Output the [x, y] coordinate of the center of the cell containing the given text.  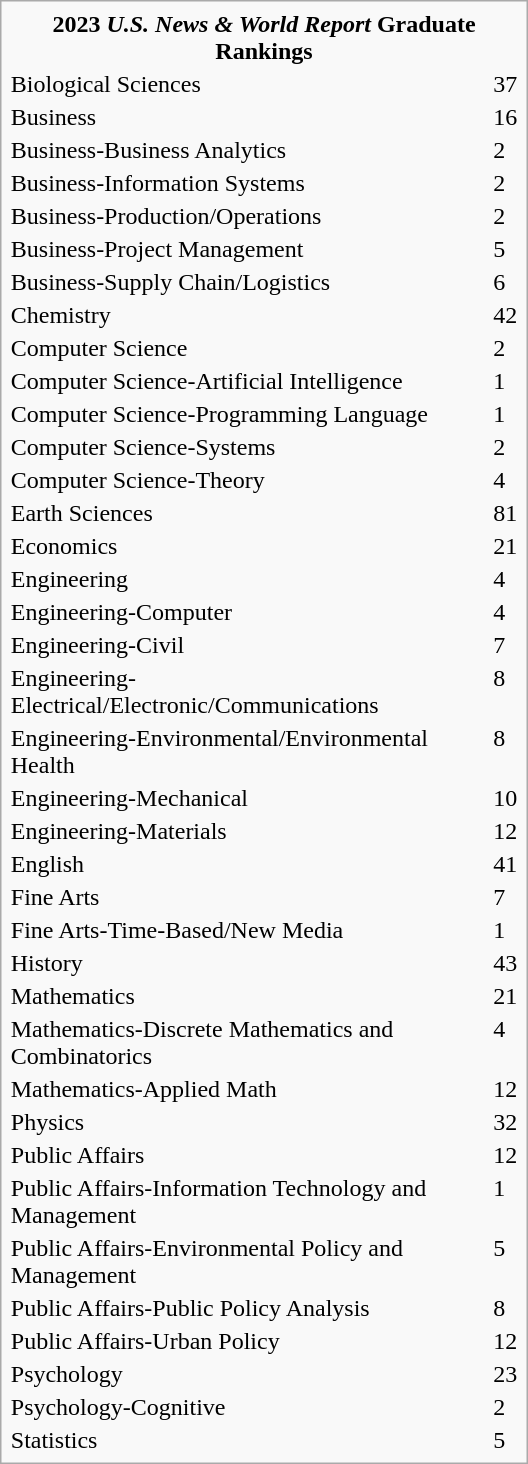
Business-Production/Operations [248, 216]
Fine Arts-Time-Based/New Media [248, 930]
6 [506, 282]
Business-Business Analytics [248, 150]
10 [506, 798]
42 [506, 315]
Computer Science-Programming Language [248, 414]
Mathematics-Applied Math [248, 1089]
Fine Arts [248, 897]
Computer Science [248, 348]
Public Affairs-Urban Policy [248, 1341]
Earth Sciences [248, 513]
Business-Project Management [248, 249]
Biological Sciences [248, 84]
English [248, 864]
Psychology [248, 1374]
Mathematics [248, 996]
Business-Supply Chain/Logistics [248, 282]
Engineering [248, 579]
Engineering-Mechanical [248, 798]
Computer Science-Artificial Intelligence [248, 381]
Business-Information Systems [248, 183]
16 [506, 117]
Public Affairs-Public Policy Analysis [248, 1308]
Computer Science-Theory [248, 480]
32 [506, 1122]
Computer Science-Systems [248, 447]
Engineering-Electrical/Electronic/Communications [248, 692]
2023 U.S. News & World Report Graduate Rankings [264, 38]
Engineering-Materials [248, 831]
43 [506, 963]
Economics [248, 546]
Chemistry [248, 315]
Engineering-Civil [248, 645]
History [248, 963]
Public Affairs [248, 1155]
37 [506, 84]
Public Affairs-Environmental Policy and Management [248, 1262]
Public Affairs-Information Technology and Management [248, 1202]
Engineering-Environmental/Environmental Health [248, 752]
Engineering-Computer [248, 612]
23 [506, 1374]
Mathematics-Discrete Mathematics and Combinatorics [248, 1042]
Statistics [248, 1440]
Business [248, 117]
81 [506, 513]
Psychology-Cognitive [248, 1407]
41 [506, 864]
Physics [248, 1122]
